Determine the (x, y) coordinate at the center of the cell enclosing the given text.  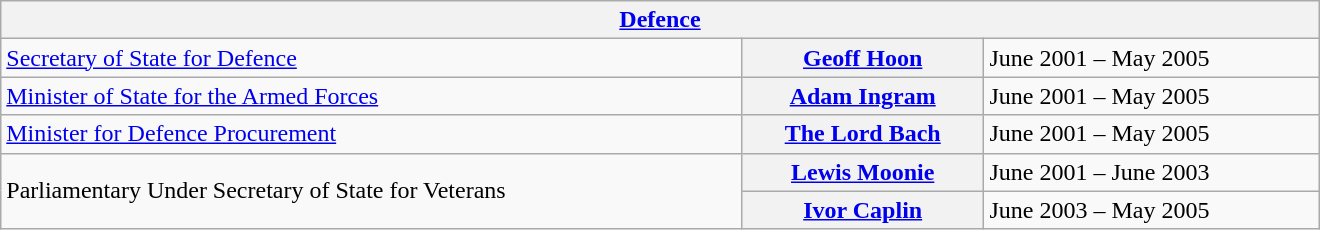
Adam Ingram (862, 96)
June 2003 – May 2005 (1152, 210)
The Lord Bach (862, 134)
Minister for Defence Procurement (372, 134)
Ivor Caplin (862, 210)
June 2001 – June 2003 (1152, 172)
Geoff Hoon (862, 58)
Minister of State for the Armed Forces (372, 96)
Defence (660, 20)
Secretary of State for Defence (372, 58)
Parliamentary Under Secretary of State for Veterans (372, 191)
Lewis Moonie (862, 172)
